Determine the [X, Y] coordinate at the center of the cell enclosing the given text.  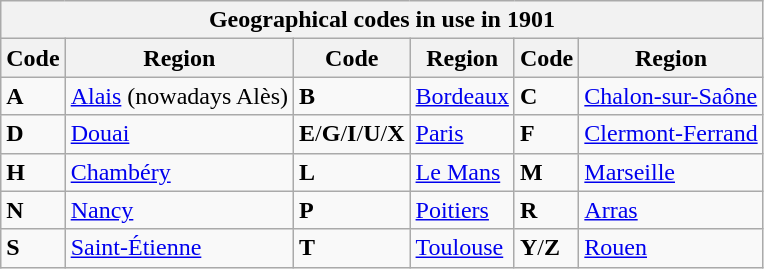
Poitiers [462, 210]
L [352, 172]
Chambéry [179, 172]
Bordeaux [462, 96]
Arras [671, 210]
R [546, 210]
Alais (nowadays Alès) [179, 96]
Y/Z [546, 248]
S [33, 248]
Douai [179, 134]
E/G/I/U/X [352, 134]
Geographical codes in use in 1901 [382, 20]
M [546, 172]
Marseille [671, 172]
T [352, 248]
N [33, 210]
Saint-Étienne [179, 248]
B [352, 96]
Clermont-Ferrand [671, 134]
Paris [462, 134]
Le Mans [462, 172]
A [33, 96]
H [33, 172]
P [352, 210]
Chalon-sur-Saône [671, 96]
F [546, 134]
C [546, 96]
D [33, 134]
Toulouse [462, 248]
Nancy [179, 210]
Rouen [671, 248]
